Capture the cell that displays the provided text and extract its (x, y) central coordinate. 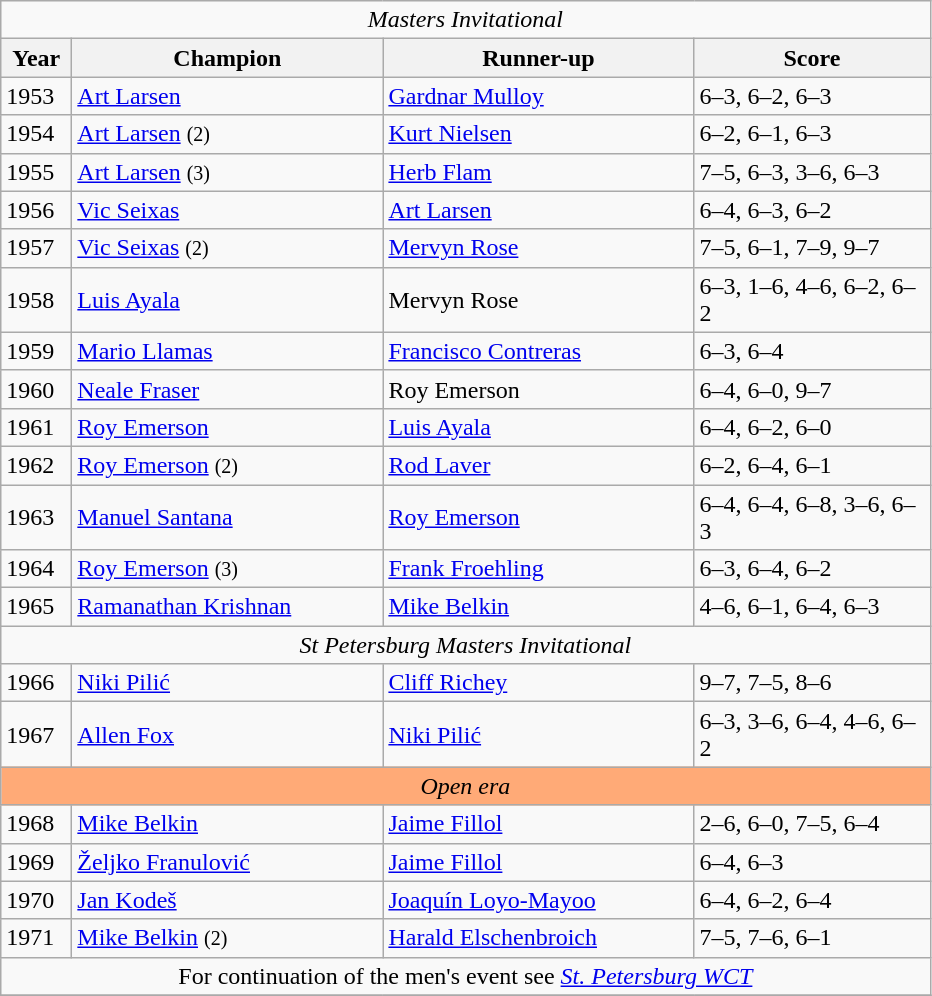
9–7, 7–5, 8–6 (812, 683)
1966 (36, 683)
Roy Emerson (2) (228, 465)
7–5, 6–3, 3–6, 6–3 (812, 172)
7–5, 7–6, 6–1 (812, 938)
1953 (36, 96)
Art Larsen (3) (228, 172)
Year (36, 58)
St Petersburg Masters Invitational (466, 645)
Rod Laver (538, 465)
6–2, 6–4, 6–1 (812, 465)
Mario Llamas (228, 351)
1957 (36, 248)
Vic Seixas (2) (228, 248)
1967 (36, 734)
1968 (36, 824)
Joaquín Loyo-Mayoo (538, 900)
Neale Fraser (228, 389)
6–2, 6–1, 6–3 (812, 134)
Harald Elschenbroich (538, 938)
6–3, 6–4, 6–2 (812, 569)
6–4, 6–0, 9–7 (812, 389)
6–4, 6–2, 6–0 (812, 427)
1955 (36, 172)
Champion (228, 58)
Allen Fox (228, 734)
1960 (36, 389)
Željko Franulović (228, 862)
Frank Froehling (538, 569)
Open era (466, 786)
6–3, 3–6, 6–4, 4–6, 6–2 (812, 734)
1970 (36, 900)
Cliff Richey (538, 683)
4–6, 6–1, 6–4, 6–3 (812, 607)
6–4, 6–2, 6–4 (812, 900)
Roy Emerson (3) (228, 569)
Herb Flam (538, 172)
Mike Belkin (2) (228, 938)
1971 (36, 938)
Ramanathan Krishnan (228, 607)
1961 (36, 427)
1963 (36, 516)
1958 (36, 300)
1962 (36, 465)
1969 (36, 862)
Runner-up (538, 58)
Jan Kodeš (228, 900)
Francisco Contreras (538, 351)
Vic Seixas (228, 210)
6–3, 1–6, 4–6, 6–2, 6–2 (812, 300)
Manuel Santana (228, 516)
Masters Invitational (466, 20)
6–4, 6–4, 6–8, 3–6, 6–3 (812, 516)
6–4, 6–3 (812, 862)
For continuation of the men's event see St. Petersburg WCT (466, 976)
2–6, 6–0, 7–5, 6–4 (812, 824)
6–4, 6–3, 6–2 (812, 210)
7–5, 6–1, 7–9, 9–7 (812, 248)
6–3, 6–4 (812, 351)
Gardnar Mulloy (538, 96)
1965 (36, 607)
1959 (36, 351)
1964 (36, 569)
6–3, 6–2, 6–3 (812, 96)
1954 (36, 134)
Score (812, 58)
Art Larsen (2) (228, 134)
Kurt Nielsen (538, 134)
1956 (36, 210)
